Detect which cell encompasses the target text, then output its (X, Y) center coordinate. 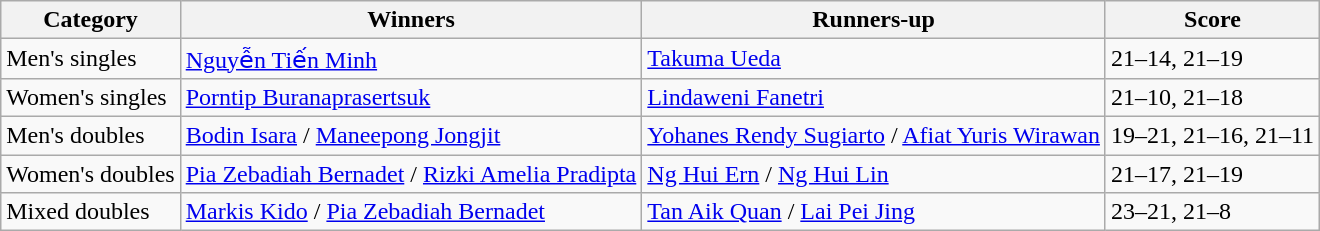
21–10, 21–18 (1212, 97)
Porntip Buranaprasertsuk (411, 97)
Women's singles (90, 97)
Winners (411, 20)
Men's doubles (90, 135)
Takuma Ueda (874, 59)
19–21, 21–16, 21–11 (1212, 135)
Markis Kido / Pia Zebadiah Bernadet (411, 212)
Tan Aik Quan / Lai Pei Jing (874, 212)
Lindaweni Fanetri (874, 97)
Women's doubles (90, 173)
23–21, 21–8 (1212, 212)
Nguyễn Tiến Minh (411, 59)
Pia Zebadiah Bernadet / Rizki Amelia Pradipta (411, 173)
Score (1212, 20)
Mixed doubles (90, 212)
21–14, 21–19 (1212, 59)
21–17, 21–19 (1212, 173)
Ng Hui Ern / Ng Hui Lin (874, 173)
Runners-up (874, 20)
Men's singles (90, 59)
Category (90, 20)
Bodin Isara / Maneepong Jongjit (411, 135)
Yohanes Rendy Sugiarto / Afiat Yuris Wirawan (874, 135)
